Find where the given text appears and provide that cell's center as [X, Y] coordinate. 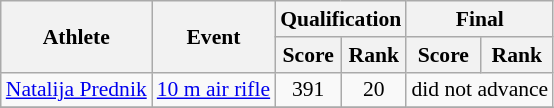
391 [308, 90]
did not advance [480, 90]
Final [480, 19]
10 m air rifle [214, 90]
Natalija Prednik [76, 90]
Athlete [76, 36]
Qualification [340, 19]
20 [374, 90]
Event [214, 36]
